Locate the cell with the specified text and output its [X, Y] center coordinate. 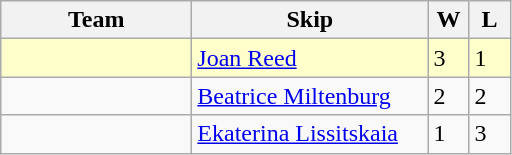
Ekaterina Lissitskaia [310, 134]
Joan Reed [310, 58]
W [448, 20]
Beatrice Miltenburg [310, 96]
L [490, 20]
Team [96, 20]
Skip [310, 20]
